Search for the cell housing the specified text and yield its (X, Y) center coordinate. 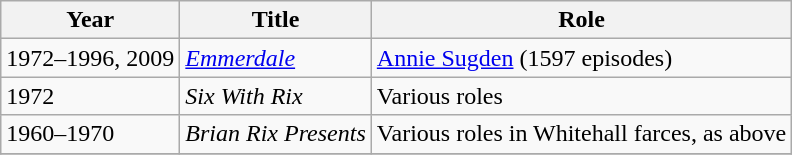
Role (581, 20)
Year (90, 20)
Brian Rix Presents (276, 134)
Six With Rix (276, 96)
Emmerdale (276, 58)
Title (276, 20)
Various roles (581, 96)
1972–1996, 2009 (90, 58)
Annie Sugden (1597 episodes) (581, 58)
1972 (90, 96)
Various roles in Whitehall farces, as above (581, 134)
1960–1970 (90, 134)
